Provide the [X, Y] coordinate of the cell's center where the given text is located.  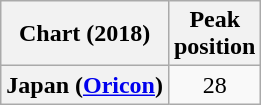
Chart (2018) [85, 34]
Peakposition [214, 34]
28 [214, 85]
Japan (Oricon) [85, 85]
